Provide the [x, y] coordinate of the cell's center where the given text is located.  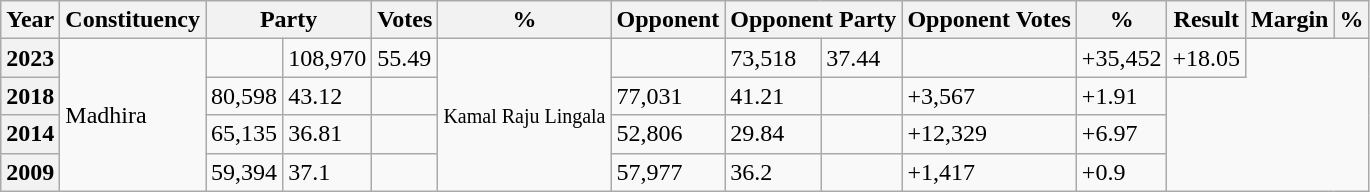
Year [30, 20]
52,806 [668, 134]
Margin [1290, 20]
+3,567 [989, 96]
2014 [30, 134]
+0.9 [1122, 172]
29.84 [773, 134]
+1.91 [1122, 96]
+1,417 [989, 172]
2018 [30, 96]
+6.97 [1122, 134]
55.49 [405, 58]
2009 [30, 172]
36.2 [773, 172]
+18.05 [1206, 58]
Kamal Raju Lingala [524, 115]
37.44 [862, 58]
+35,452 [1122, 58]
2023 [30, 58]
41.21 [773, 96]
+12,329 [989, 134]
73,518 [773, 58]
Opponent Votes [989, 20]
36.81 [328, 134]
37.1 [328, 172]
Opponent [668, 20]
65,135 [244, 134]
108,970 [328, 58]
Opponent Party [814, 20]
Constituency [133, 20]
80,598 [244, 96]
59,394 [244, 172]
Party [289, 20]
57,977 [668, 172]
77,031 [668, 96]
Votes [405, 20]
Madhira [133, 115]
43.12 [328, 96]
Result [1206, 20]
